Determine the [x, y] coordinate at the center of the cell enclosing the given text.  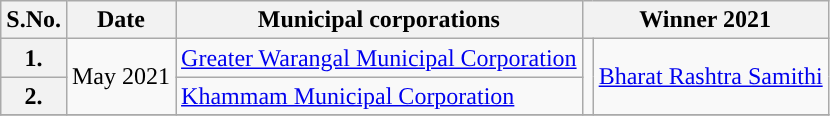
May 2021 [120, 77]
Bharat Rashtra Samithi [710, 77]
Winner 2021 [705, 20]
Municipal corporations [380, 20]
S.No. [34, 20]
1. [34, 58]
2. [34, 96]
Khammam Municipal Corporation [380, 96]
Date [120, 20]
Greater Warangal Municipal Corporation [380, 58]
